For the text-containing cell, return its midpoint in (x, y) coordinate format. 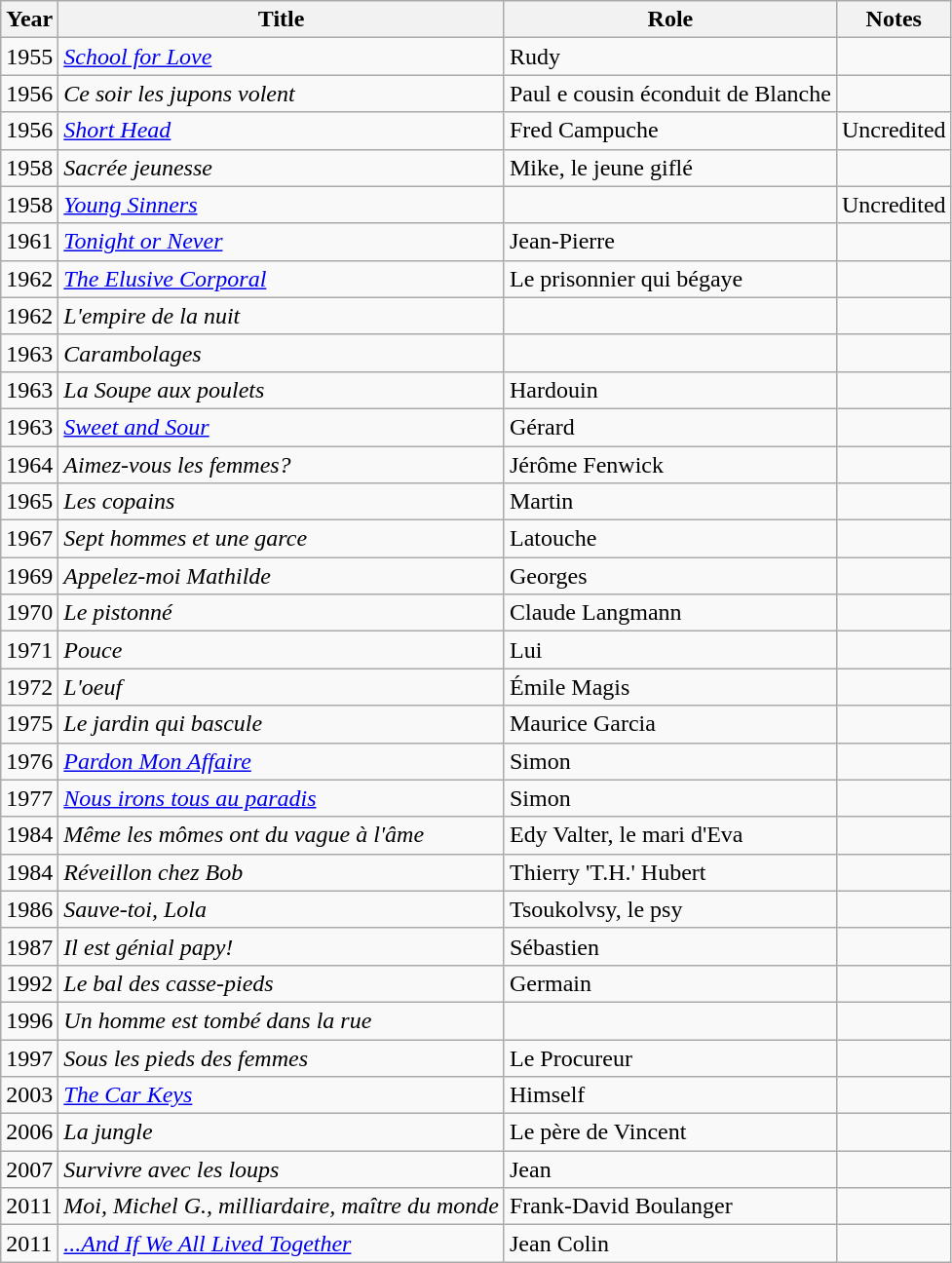
Le pistonné (282, 613)
School for Love (282, 57)
Tsoukolvsy, le psy (670, 909)
La jungle (282, 1132)
Le Procureur (670, 1057)
La Soupe aux poulets (282, 390)
Germain (670, 983)
Même les mômes ont du vague à l'âme (282, 835)
1967 (29, 539)
Réveillon chez Bob (282, 872)
Thierry 'T.H.' Hubert (670, 872)
Sweet and Sour (282, 427)
1970 (29, 613)
Fred Campuche (670, 131)
1955 (29, 57)
Year (29, 19)
Gérard (670, 427)
Sébastien (670, 946)
Un homme est tombé dans la rue (282, 1020)
Le prisonnier qui bégaye (670, 279)
Claude Langmann (670, 613)
Sept hommes et une garce (282, 539)
Jean Colin (670, 1244)
Role (670, 19)
1964 (29, 465)
Jérôme Fenwick (670, 465)
Georges (670, 576)
Lui (670, 650)
The Elusive Corporal (282, 279)
1977 (29, 798)
2007 (29, 1169)
1996 (29, 1020)
L'oeuf (282, 687)
Title (282, 19)
Young Sinners (282, 205)
Les copains (282, 502)
1969 (29, 576)
Martin (670, 502)
Émile Magis (670, 687)
Jean-Pierre (670, 242)
Le père de Vincent (670, 1132)
Nous irons tous au paradis (282, 798)
1961 (29, 242)
Ce soir les jupons volent (282, 94)
1986 (29, 909)
Hardouin (670, 390)
Short Head (282, 131)
Paul e cousin éconduit de Blanche (670, 94)
Tonight or Never (282, 242)
Edy Valter, le mari d'Eva (670, 835)
L'empire de la nuit (282, 316)
Notes (894, 19)
Frank-David Boulanger (670, 1206)
Il est génial papy! (282, 946)
1965 (29, 502)
Carambolages (282, 353)
1971 (29, 650)
Moi, Michel G., milliardaire, maître du monde (282, 1206)
Pouce (282, 650)
1997 (29, 1057)
...And If We All Lived Together (282, 1244)
Aimez-vous les femmes? (282, 465)
Le bal des casse-pieds (282, 983)
1975 (29, 724)
Sous les pieds des femmes (282, 1057)
Pardon Mon Affaire (282, 761)
Sacrée jeunesse (282, 168)
1992 (29, 983)
1972 (29, 687)
Survivre avec les loups (282, 1169)
2003 (29, 1095)
Rudy (670, 57)
Jean (670, 1169)
Latouche (670, 539)
Appelez-moi Mathilde (282, 576)
1976 (29, 761)
Himself (670, 1095)
1987 (29, 946)
The Car Keys (282, 1095)
Maurice Garcia (670, 724)
2006 (29, 1132)
Le jardin qui bascule (282, 724)
Sauve-toi, Lola (282, 909)
Mike, le jeune giflé (670, 168)
